Scan for the cell matching the given text and deliver its [x, y] coordinate at center. 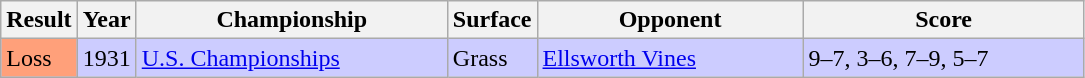
Year [106, 20]
Result [39, 20]
U.S. Championships [292, 58]
Championship [292, 20]
9–7, 3–6, 7–9, 5–7 [944, 58]
Surface [492, 20]
Opponent [670, 20]
1931 [106, 58]
Loss [39, 58]
Ellsworth Vines [670, 58]
Score [944, 20]
Grass [492, 58]
